Pinpoint the cell where the given text exists, returning its [X, Y] midpoint coordinate. 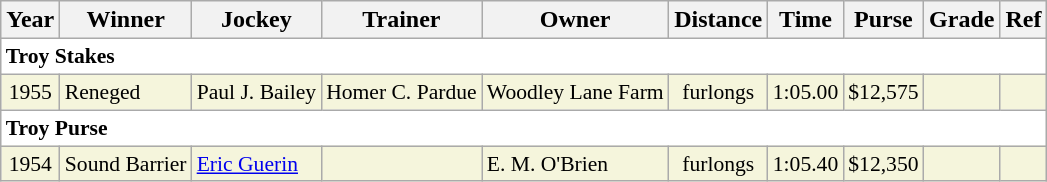
Sound Barrier [126, 164]
Ref [1024, 20]
Time [806, 20]
1:05.40 [806, 164]
Woodley Lane Farm [576, 92]
Homer C. Pardue [402, 92]
Troy Purse [524, 128]
1954 [30, 164]
Purse [883, 20]
Eric Guerin [256, 164]
1955 [30, 92]
1:05.00 [806, 92]
$12,575 [883, 92]
E. M. O'Brien [576, 164]
Distance [718, 20]
Troy Stakes [524, 57]
$12,350 [883, 164]
Jockey [256, 20]
Grade [962, 20]
Trainer [402, 20]
Year [30, 20]
Winner [126, 20]
Reneged [126, 92]
Owner [576, 20]
Paul J. Bailey [256, 92]
